Scan for the cell matching the given text and deliver its [X, Y] coordinate at center. 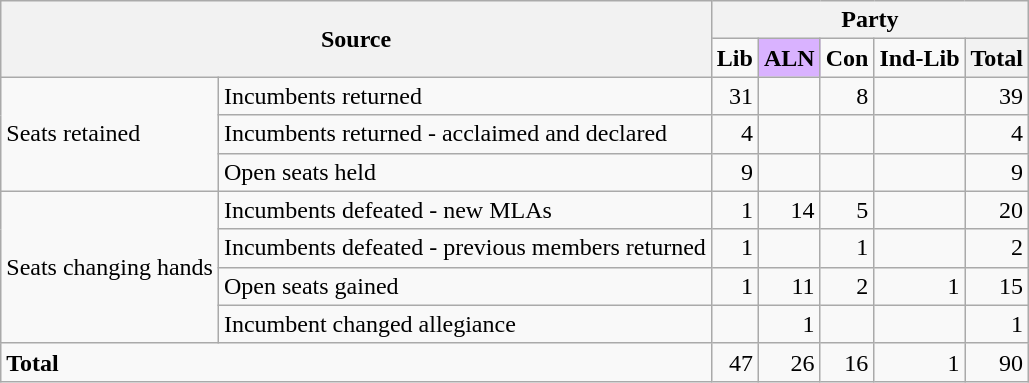
Open seats held [464, 172]
Incumbents defeated - new MLAs [464, 210]
90 [997, 362]
Source [356, 39]
ALN [789, 58]
16 [847, 362]
Con [847, 58]
Incumbent changed allegiance [464, 324]
Open seats gained [464, 286]
Seats retained [110, 134]
39 [997, 96]
Party [870, 20]
20 [997, 210]
Incumbents returned - acclaimed and declared [464, 134]
Incumbents returned [464, 96]
Ind-Lib [920, 58]
26 [789, 362]
Incumbents defeated - previous members returned [464, 248]
11 [789, 286]
31 [734, 96]
15 [997, 286]
Seats changing hands [110, 267]
5 [847, 210]
14 [789, 210]
47 [734, 362]
Lib [734, 58]
8 [847, 96]
